Provide the (X, Y) coordinate of the cell's center where the given text is located.  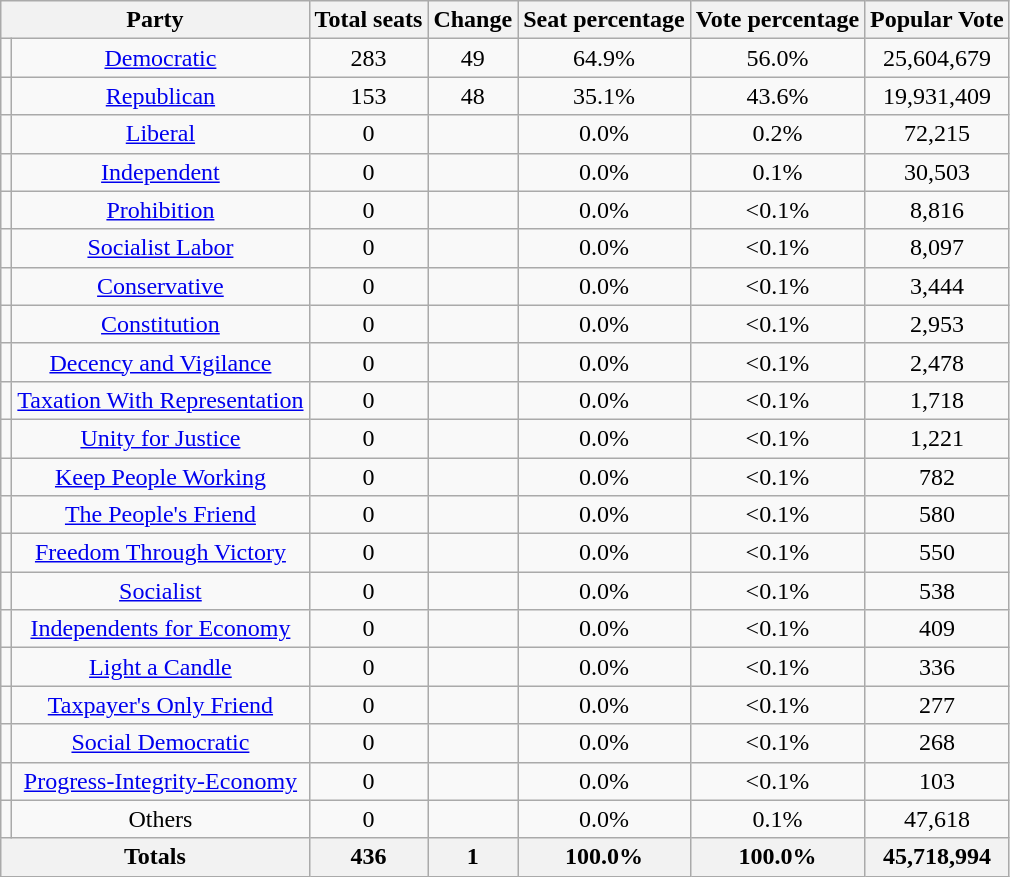
Liberal (160, 134)
103 (938, 781)
64.9% (604, 58)
Popular Vote (938, 20)
Change (473, 20)
25,604,679 (938, 58)
153 (368, 96)
Independent (160, 172)
Taxpayer's Only Friend (160, 705)
2,478 (938, 362)
268 (938, 743)
72,215 (938, 134)
277 (938, 705)
35.1% (604, 96)
782 (938, 477)
Totals (155, 857)
Taxation With Representation (160, 400)
Prohibition (160, 210)
550 (938, 553)
Decency and Vigilance (160, 362)
580 (938, 515)
8,816 (938, 210)
Freedom Through Victory (160, 553)
Unity for Justice (160, 438)
8,097 (938, 248)
1 (473, 857)
Keep People Working (160, 477)
Party (155, 20)
30,503 (938, 172)
Democratic (160, 58)
Seat percentage (604, 20)
409 (938, 629)
Socialist (160, 591)
The People's Friend (160, 515)
3,444 (938, 286)
56.0% (777, 58)
Light a Candle (160, 667)
Total seats (368, 20)
43.6% (777, 96)
47,618 (938, 819)
45,718,994 (938, 857)
Socialist Labor (160, 248)
19,931,409 (938, 96)
Vote percentage (777, 20)
538 (938, 591)
Progress-Integrity-Economy (160, 781)
Constitution (160, 324)
436 (368, 857)
Conservative (160, 286)
Republican (160, 96)
Social Democratic (160, 743)
Others (160, 819)
283 (368, 58)
1,221 (938, 438)
0.2% (777, 134)
Independents for Economy (160, 629)
1,718 (938, 400)
2,953 (938, 324)
48 (473, 96)
336 (938, 667)
49 (473, 58)
